Scan for the cell matching the given text and deliver its [X, Y] coordinate at center. 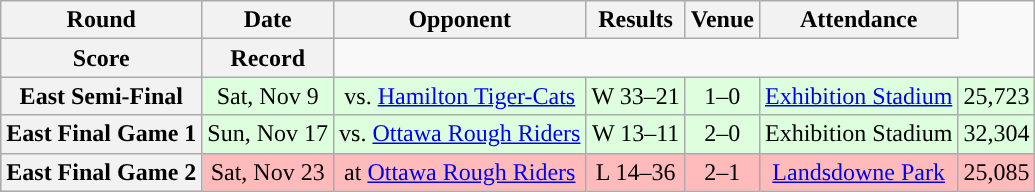
2–0 [722, 134]
L 14–36 [636, 172]
East Semi-Final [102, 96]
East Final Game 2 [102, 172]
vs. Ottawa Rough Riders [460, 134]
East Final Game 1 [102, 134]
Record [268, 58]
Landsdowne Park [858, 172]
25,085 [996, 172]
vs. Hamilton Tiger-Cats [460, 96]
1–0 [722, 96]
Round [102, 20]
at Ottawa Rough Riders [460, 172]
W 13–11 [636, 134]
Opponent [460, 20]
Score [102, 58]
Date [268, 20]
Venue [722, 20]
Results [636, 20]
Sat, Nov 23 [268, 172]
Sat, Nov 9 [268, 96]
2–1 [722, 172]
Sun, Nov 17 [268, 134]
Attendance [858, 20]
W 33–21 [636, 96]
32,304 [996, 134]
25,723 [996, 96]
